Return (x, y) of the center of cell containing provided text 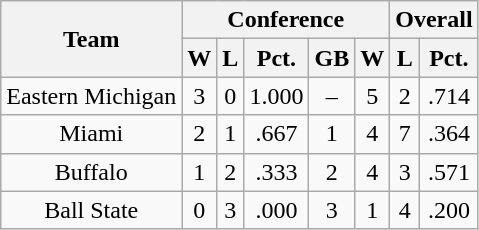
7 (405, 134)
GB (332, 58)
Eastern Michigan (92, 96)
.571 (450, 172)
Miami (92, 134)
.000 (276, 210)
.333 (276, 172)
– (332, 96)
Buffalo (92, 172)
.364 (450, 134)
Ball State (92, 210)
.200 (450, 210)
.714 (450, 96)
1.000 (276, 96)
Conference (286, 20)
.667 (276, 134)
Team (92, 39)
5 (372, 96)
Overall (434, 20)
